Detect which cell encompasses the target text, then output its [x, y] center coordinate. 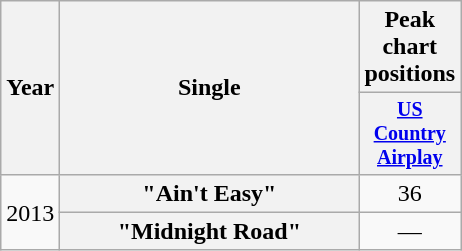
US Country Airplay [410, 134]
2013 [30, 212]
"Ain't Easy" [210, 193]
Year [30, 88]
Single [210, 88]
36 [410, 193]
— [410, 231]
"Midnight Road" [210, 231]
Peak chartpositions [410, 47]
